Detect which cell encompasses the target text, then output its (x, y) center coordinate. 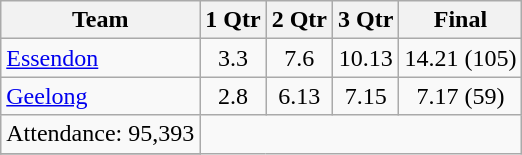
6.13 (299, 96)
10.13 (366, 58)
Team (100, 20)
2 Qtr (299, 20)
1 Qtr (233, 20)
Final (460, 20)
7.17 (59) (460, 96)
7.15 (366, 96)
14.21 (105) (460, 58)
2.8 (233, 96)
3.3 (233, 58)
Attendance: 95,393 (100, 134)
Geelong (100, 96)
7.6 (299, 58)
Essendon (100, 58)
3 Qtr (366, 20)
